Provide the (X, Y) coordinate of the cell's center where the given text is located.  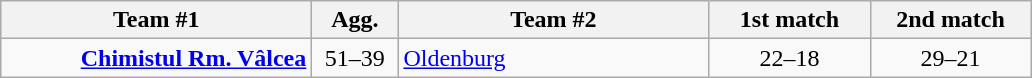
Oldenburg (554, 58)
29–21 (950, 58)
Team #1 (156, 20)
22–18 (790, 58)
Chimistul Rm. Vâlcea (156, 58)
1st match (790, 20)
2nd match (950, 20)
51–39 (355, 58)
Agg. (355, 20)
Team #2 (554, 20)
